Determine the [X, Y] coordinate at the center of the cell enclosing the given text.  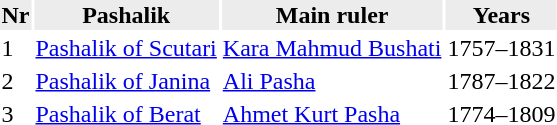
Main ruler [332, 15]
Nr [16, 15]
1787–1822 [502, 81]
Pashalik [126, 15]
1757–1831 [502, 48]
1 [16, 48]
Ali Pasha [332, 81]
2 [16, 81]
Pashalik of Janina [126, 81]
Years [502, 15]
Pashalik of Scutari [126, 48]
Kara Mahmud Bushati [332, 48]
